Return [X, Y] of the center of cell containing provided text 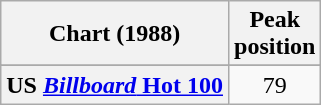
US Billboard Hot 100 [115, 85]
Chart (1988) [115, 34]
79 [275, 85]
Peakposition [275, 34]
